Provide the (X, Y) coordinate of the cell's center where the given text is located.  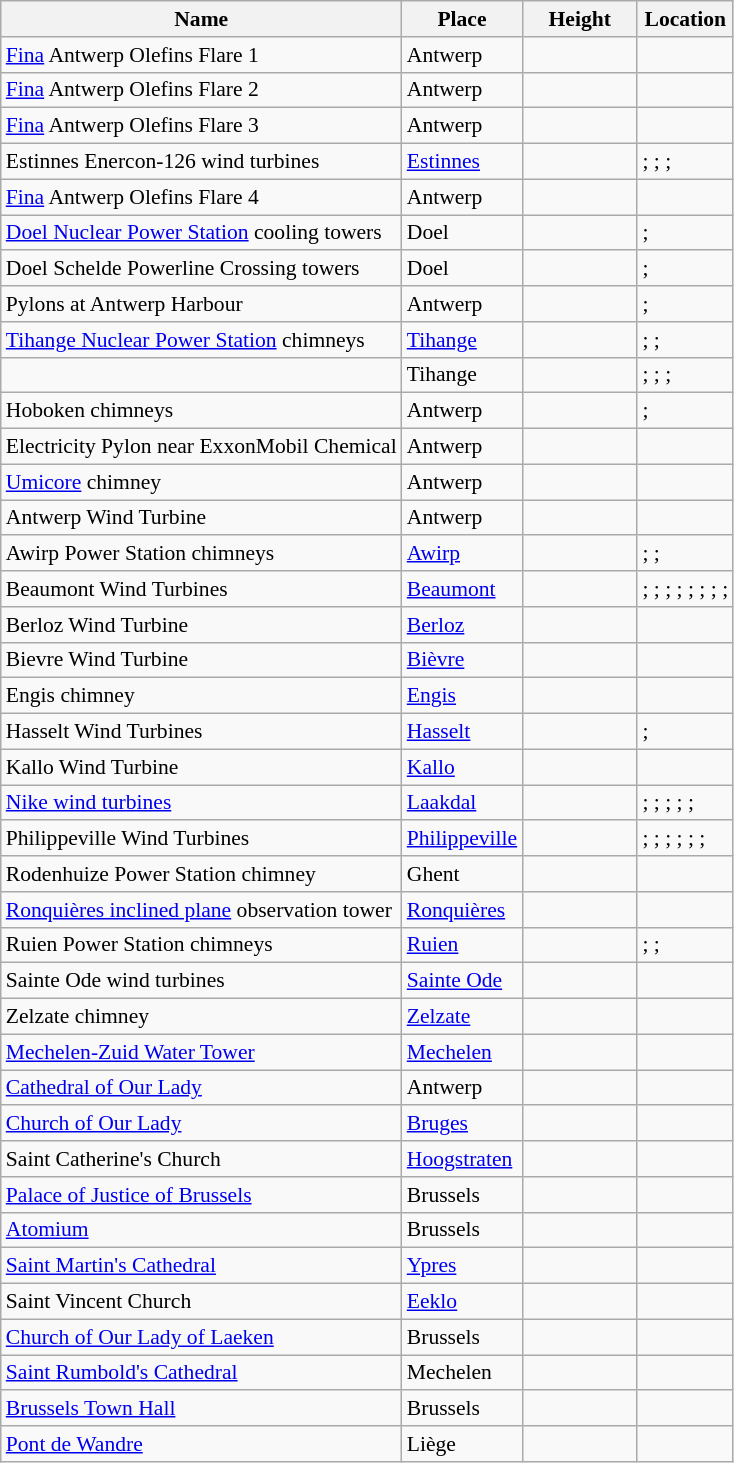
Saint Vincent Church (202, 1302)
Eeklo (462, 1302)
Bievre Wind Turbine (202, 660)
Mechelen-Zuid Water Tower (202, 1052)
Ronquières inclined plane observation tower (202, 910)
Liège (462, 1444)
Electricity Pylon near ExxonMobil Chemical (202, 447)
Ruien Power Station chimneys (202, 945)
Kallo Wind Turbine (202, 767)
Hoboken chimneys (202, 411)
Berloz Wind Turbine (202, 625)
Philippeville Wind Turbines (202, 839)
Saint Catherine's Church (202, 1159)
Fina Antwerp Olefins Flare 1 (202, 55)
Antwerp Wind Turbine (202, 518)
Nike wind turbines (202, 803)
Pont de Wandre (202, 1444)
Fina Antwerp Olefins Flare 2 (202, 90)
Fina Antwerp Olefins Flare 4 (202, 197)
Place (462, 19)
Brussels Town Hall (202, 1409)
Sainte Ode wind turbines (202, 981)
Atomium (202, 1230)
Sainte Ode (462, 981)
Cathedral of Our Lady (202, 1088)
Doel Schelde Powerline Crossing towers (202, 269)
Awirp Power Station chimneys (202, 554)
Name (202, 19)
Engis chimney (202, 696)
Estinnes (462, 162)
Ghent (462, 874)
Palace of Justice of Brussels (202, 1195)
; ; ; ; ; ; ; ; (685, 589)
Zelzate (462, 1017)
Umicore chimney (202, 482)
Hoogstraten (462, 1159)
Rodenhuize Power Station chimney (202, 874)
Ruien (462, 945)
Engis (462, 696)
Hasselt Wind Turbines (202, 732)
Tihange Nuclear Power Station chimneys (202, 340)
Location (685, 19)
Estinnes Enercon-126 wind turbines (202, 162)
Laakdal (462, 803)
Church of Our Lady (202, 1124)
Church of Our Lady of Laeken (202, 1337)
Doel Nuclear Power Station cooling towers (202, 233)
Zelzate chimney (202, 1017)
Kallo (462, 767)
Fina Antwerp Olefins Flare 3 (202, 126)
Berloz (462, 625)
Bièvre (462, 660)
Ypres (462, 1266)
Pylons at Antwerp Harbour (202, 304)
; ; ; ; ; (685, 803)
; ; ; ; ; ; (685, 839)
Beaumont Wind Turbines (202, 589)
Philippeville (462, 839)
Beaumont (462, 589)
Bruges (462, 1124)
Hasselt (462, 732)
Saint Martin's Cathedral (202, 1266)
Height (580, 19)
Ronquières (462, 910)
Awirp (462, 554)
Saint Rumbold's Cathedral (202, 1373)
